Identify which cell holds the provided text, then report its [x, y] central coordinate. 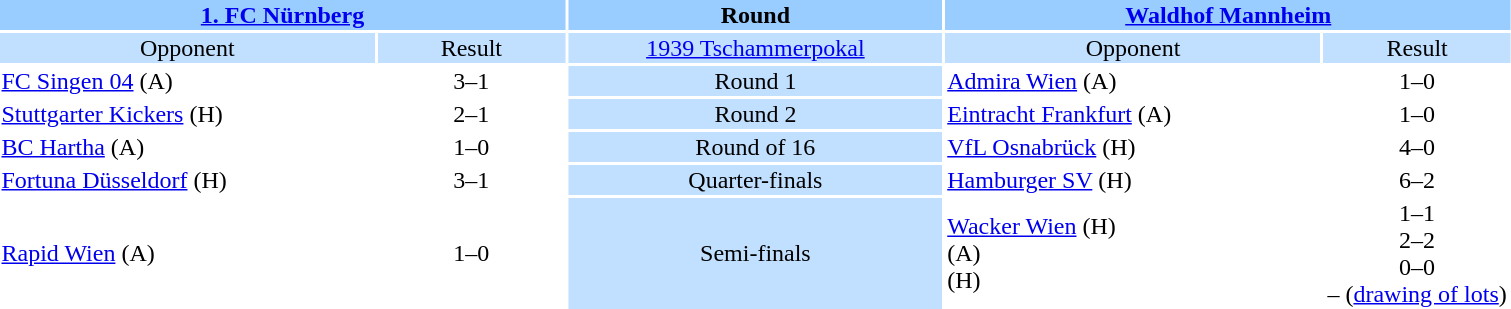
Semi-finals [756, 254]
Rapid Wien (A) [188, 254]
1939 Tschammerpokal [756, 48]
Admira Wien (A) [1134, 81]
2–1 [472, 114]
Stuttgarter Kickers (H) [188, 114]
Wacker Wien (H) (A) (H) [1134, 254]
6–2 [1416, 180]
Hamburger SV (H) [1134, 180]
4–0 [1416, 147]
1–1 2–2 0–0 – (drawing of lots) [1416, 254]
1. FC Nürnberg [282, 15]
Round [756, 15]
Fortuna Düsseldorf (H) [188, 180]
BC Hartha (A) [188, 147]
Waldhof Mannheim [1228, 15]
FC Singen 04 (A) [188, 81]
Round 2 [756, 114]
Round of 16 [756, 147]
VfL Osnabrück (H) [1134, 147]
Quarter-finals [756, 180]
Eintracht Frankfurt (A) [1134, 114]
Round 1 [756, 81]
